Determine the (x, y) coordinate at the center of the cell enclosing the given text.  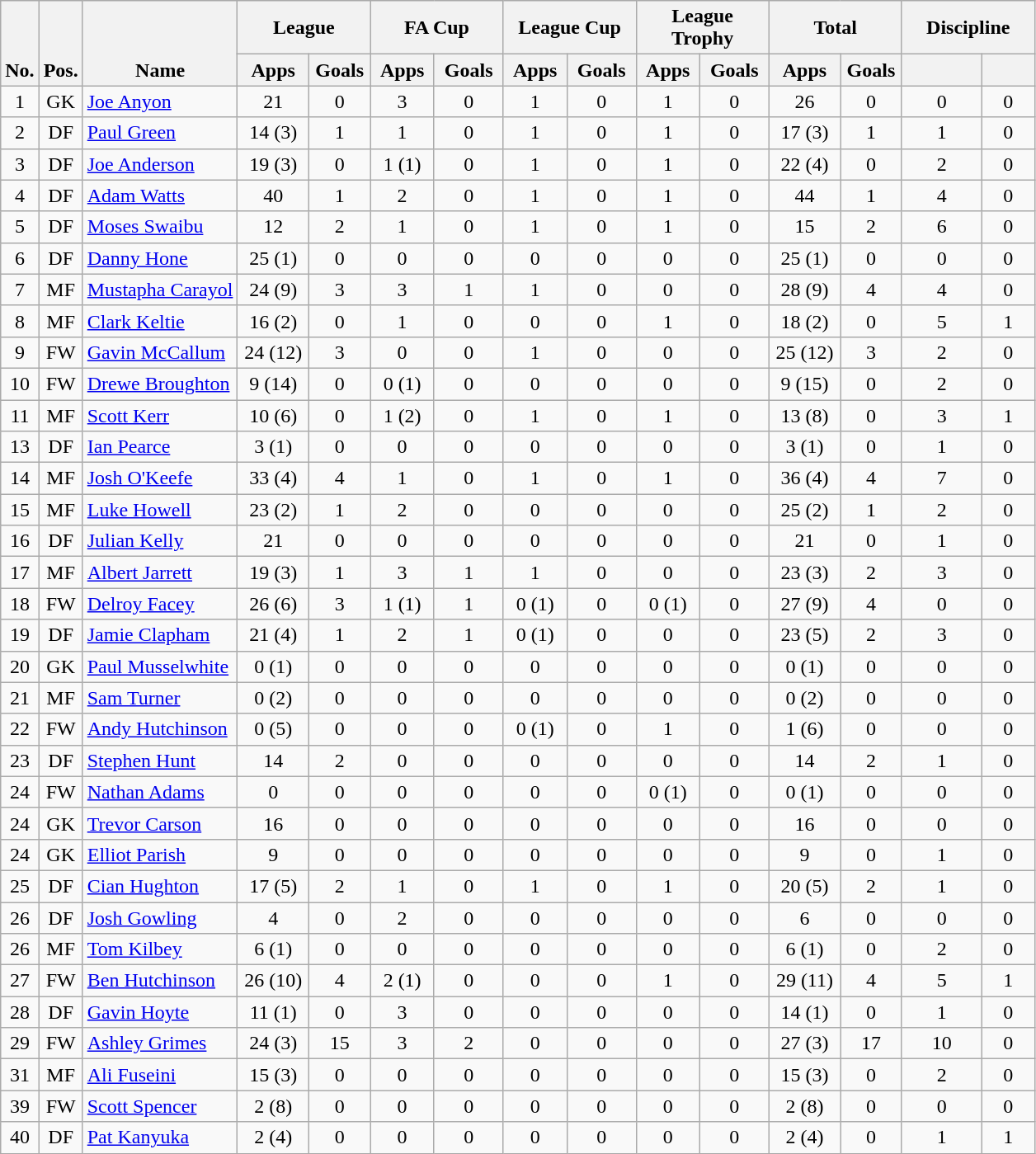
Delroy Facey (160, 604)
Trevor Carson (160, 823)
25 (12) (805, 352)
14 (1) (805, 1012)
17 (3) (805, 133)
Ali Fuseini (160, 1075)
Joe Anderson (160, 164)
10 (6) (274, 415)
14 (3) (274, 133)
Mustapha Carayol (160, 290)
31 (20, 1075)
36 (4) (805, 478)
8 (20, 321)
Scott Spencer (160, 1106)
12 (274, 227)
2 (1) (403, 981)
Ashley Grimes (160, 1043)
Name (160, 43)
Joe Anyon (160, 101)
Sam Turner (160, 698)
29 (20, 1043)
1 (6) (805, 729)
25 (2) (805, 510)
20 (20, 666)
Pat Kanyuka (160, 1138)
Albert Jarrett (160, 572)
22 (4) (805, 164)
13 (20, 447)
Jamie Clapham (160, 635)
27 (20, 981)
11 (1) (274, 1012)
33 (4) (274, 478)
Pos. (61, 43)
16 (2) (274, 321)
Nathan Adams (160, 792)
Julian Kelly (160, 541)
24 (9) (274, 290)
Cian Hughton (160, 886)
23 (20, 761)
Total (835, 28)
Adam Watts (160, 195)
26 (10) (274, 981)
Gavin McCallum (160, 352)
9 (14) (274, 384)
29 (11) (805, 981)
Elliot Parish (160, 855)
28 (9) (805, 290)
19 (20, 635)
44 (805, 195)
24 (3) (274, 1043)
Drewe Broughton (160, 384)
Paul Musselwhite (160, 666)
Josh Gowling (160, 918)
23 (2) (274, 510)
24 (12) (274, 352)
Andy Hutchinson (160, 729)
1 (2) (403, 415)
FA Cup (437, 28)
13 (8) (805, 415)
20 (5) (805, 886)
Moses Swaibu (160, 227)
Ian Pearce (160, 447)
Discipline (968, 28)
Luke Howell (160, 510)
Scott Kerr (160, 415)
17 (5) (274, 886)
0 (5) (274, 729)
League (304, 28)
28 (20, 1012)
22 (20, 729)
Gavin Hoyte (160, 1012)
No. (20, 43)
9 (15) (805, 384)
18 (2) (805, 321)
Josh O'Keefe (160, 478)
21 (4) (274, 635)
Danny Hone (160, 258)
18 (20, 604)
League Trophy (703, 28)
27 (9) (805, 604)
Tom Kilbey (160, 949)
League Cup (569, 28)
26 (6) (274, 604)
27 (3) (805, 1043)
Clark Keltie (160, 321)
23 (5) (805, 635)
Ben Hutchinson (160, 981)
Paul Green (160, 133)
23 (3) (805, 572)
Stephen Hunt (160, 761)
39 (20, 1106)
25 (20, 886)
11 (20, 415)
